Capture the cell that displays the provided text and extract its (x, y) central coordinate. 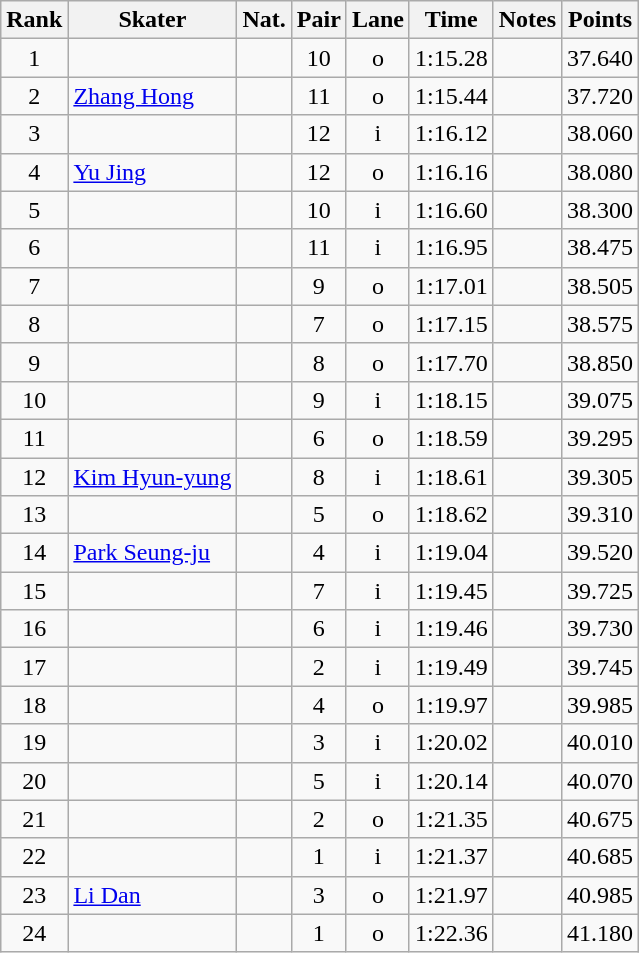
1:21.35 (451, 819)
38.505 (600, 286)
38.060 (600, 134)
40.010 (600, 743)
37.640 (600, 58)
39.295 (600, 438)
1:16.95 (451, 248)
38.475 (600, 248)
39.725 (600, 591)
23 (34, 895)
1:16.12 (451, 134)
17 (34, 667)
39.520 (600, 553)
Park Seung-ju (152, 553)
Points (600, 20)
1:19.46 (451, 629)
Yu Jing (152, 172)
21 (34, 819)
1:21.97 (451, 895)
1:18.62 (451, 515)
13 (34, 515)
Rank (34, 20)
39.075 (600, 400)
38.080 (600, 172)
1:20.02 (451, 743)
1:18.15 (451, 400)
Kim Hyun-yung (152, 477)
1:17.70 (451, 362)
14 (34, 553)
1:18.61 (451, 477)
1:20.14 (451, 781)
Time (451, 20)
15 (34, 591)
1:18.59 (451, 438)
22 (34, 857)
Lane (378, 20)
39.745 (600, 667)
38.575 (600, 324)
40.685 (600, 857)
39.310 (600, 515)
38.300 (600, 210)
1:22.36 (451, 933)
Nat. (264, 20)
Li Dan (152, 895)
19 (34, 743)
1:15.44 (451, 96)
16 (34, 629)
18 (34, 705)
Notes (527, 20)
Pair (318, 20)
40.985 (600, 895)
1:17.15 (451, 324)
38.850 (600, 362)
40.675 (600, 819)
41.180 (600, 933)
1:16.16 (451, 172)
Zhang Hong (152, 96)
1:16.60 (451, 210)
39.985 (600, 705)
37.720 (600, 96)
1:21.37 (451, 857)
1:19.97 (451, 705)
24 (34, 933)
1:19.49 (451, 667)
39.730 (600, 629)
Skater (152, 20)
40.070 (600, 781)
1:19.04 (451, 553)
1:17.01 (451, 286)
39.305 (600, 477)
1:15.28 (451, 58)
20 (34, 781)
1:19.45 (451, 591)
